Determine the [x, y] coordinate at the center of the cell enclosing the given text.  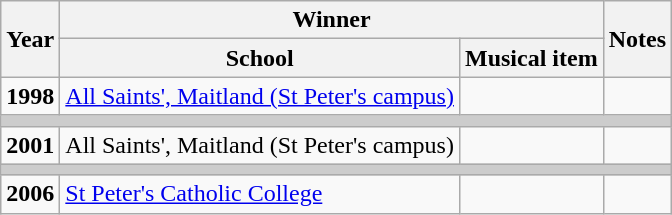
St Peter's Catholic College [260, 194]
Notes [637, 39]
2001 [30, 145]
1998 [30, 96]
Musical item [531, 58]
2006 [30, 194]
Winner [332, 20]
School [260, 58]
Year [30, 39]
